Capture the cell that displays the provided text and extract its [x, y] central coordinate. 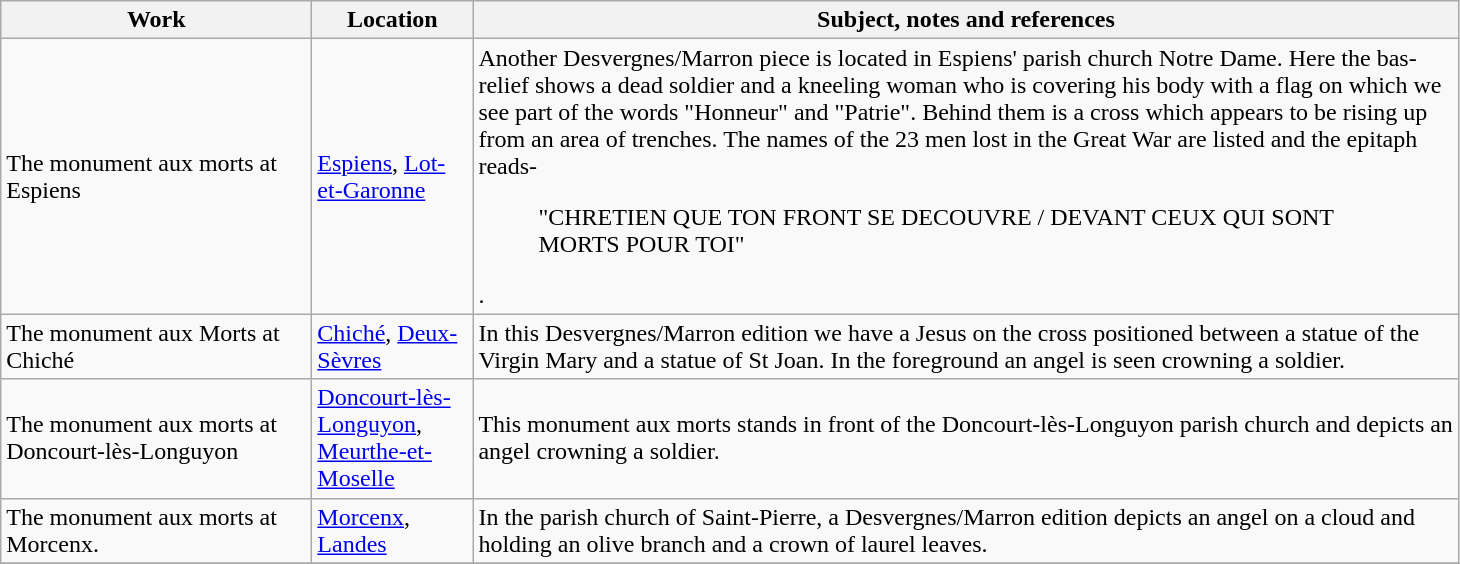
The monument aux morts at Espiens [156, 176]
The monument aux morts at Morcenx. [156, 530]
Doncourt-lès-Longuyon, Meurthe-et-Moselle [392, 438]
This monument aux morts stands in front of the Doncourt-lès-Longuyon parish church and depicts an angel crowning a soldier. [966, 438]
Chiché, Deux-Sèvres [392, 346]
The monument aux morts at Doncourt-lès-Longuyon [156, 438]
Morcenx, Landes [392, 530]
Location [392, 20]
Work [156, 20]
Subject, notes and references [966, 20]
Espiens, Lot-et-Garonne [392, 176]
The monument aux Morts at Chiché [156, 346]
